From the cell containing the given text, extract its center point as [x, y] coordinate. 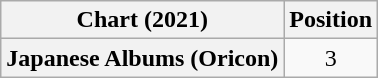
Japanese Albums (Oricon) [142, 58]
Chart (2021) [142, 20]
3 [331, 58]
Position [331, 20]
